Return (x, y) of the center of cell containing provided text 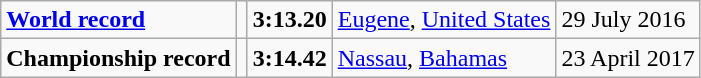
29 July 2016 (628, 20)
Nassau, Bahamas (444, 58)
3:14.42 (290, 58)
Championship record (118, 58)
Eugene, United States (444, 20)
3:13.20 (290, 20)
World record (118, 20)
23 April 2017 (628, 58)
